Return (x, y) of the center of cell containing provided text 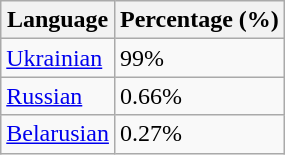
Ukrainian (58, 58)
Belarusian (58, 134)
Language (58, 20)
99% (199, 58)
0.27% (199, 134)
0.66% (199, 96)
Percentage (%) (199, 20)
Russian (58, 96)
